Detect which cell encompasses the target text, then output its (x, y) center coordinate. 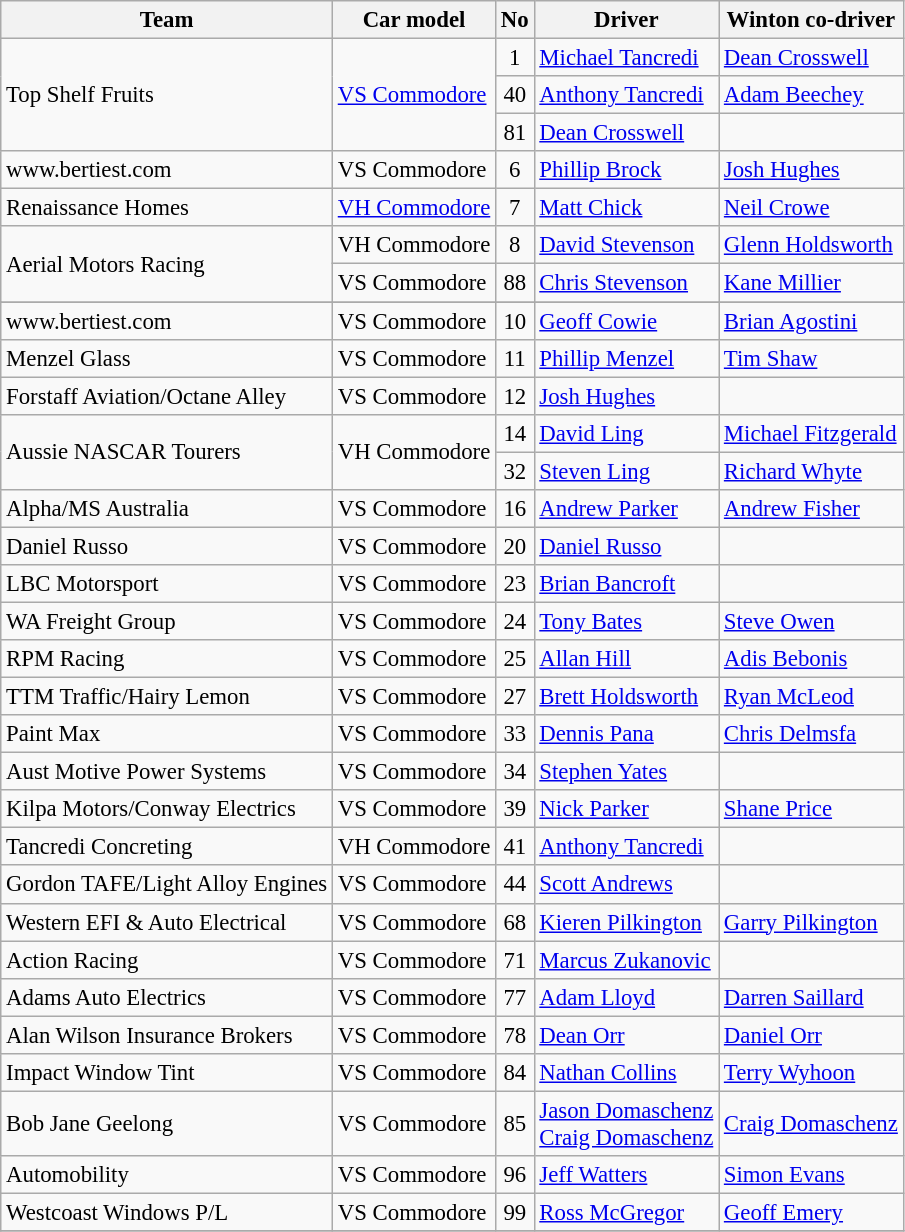
Driver (626, 20)
Bob Jane Geelong (167, 1124)
LBC Motorsport (167, 584)
Alpha/MS Australia (167, 509)
1 (515, 58)
Allan Hill (626, 659)
Tony Bates (626, 621)
RPM Racing (167, 659)
27 (515, 697)
Jason Domaschenz Craig Domaschenz (626, 1124)
Action Racing (167, 960)
Kieren Pilkington (626, 922)
Matt Chick (626, 208)
12 (515, 396)
Brett Holdsworth (626, 697)
Marcus Zukanovic (626, 960)
96 (515, 1175)
Automobility (167, 1175)
Alan Wilson Insurance Brokers (167, 1035)
Richard Whyte (812, 471)
David Ling (626, 433)
Kane Millier (812, 283)
8 (515, 245)
Daniel Orr (812, 1035)
Terry Wyhoon (812, 1073)
Kilpa Motors/Conway Electrics (167, 809)
85 (515, 1124)
11 (515, 358)
David Stevenson (626, 245)
Gordon TAFE/Light Alloy Engines (167, 885)
44 (515, 885)
Glenn Holdsworth (812, 245)
Craig Domaschenz (812, 1124)
10 (515, 321)
Dean Orr (626, 1035)
Chris Delmsfa (812, 734)
Adis Bebonis (812, 659)
Paint Max (167, 734)
39 (515, 809)
Geoff Emery (812, 1212)
Stephen Yates (626, 772)
84 (515, 1073)
Scott Andrews (626, 885)
14 (515, 433)
Dennis Pana (626, 734)
Andrew Parker (626, 509)
33 (515, 734)
16 (515, 509)
Westcoast Windows P/L (167, 1212)
Impact Window Tint (167, 1073)
Andrew Fisher (812, 509)
Chris Stevenson (626, 283)
Adams Auto Electrics (167, 997)
Tim Shaw (812, 358)
23 (515, 584)
No (515, 20)
Jeff Watters (626, 1175)
Phillip Brock (626, 170)
24 (515, 621)
Steven Ling (626, 471)
Michael Fitzgerald (812, 433)
20 (515, 546)
Car model (414, 20)
71 (515, 960)
Ryan McLeod (812, 697)
77 (515, 997)
Aerial Motors Racing (167, 264)
Shane Price (812, 809)
Steve Owen (812, 621)
Adam Lloyd (626, 997)
7 (515, 208)
Simon Evans (812, 1175)
TTM Traffic/Hairy Lemon (167, 697)
Darren Saillard (812, 997)
41 (515, 847)
WA Freight Group (167, 621)
34 (515, 772)
Tancredi Concreting (167, 847)
Western EFI & Auto Electrical (167, 922)
Adam Beechey (812, 95)
68 (515, 922)
Garry Pilkington (812, 922)
Aust Motive Power Systems (167, 772)
32 (515, 471)
Neil Crowe (812, 208)
78 (515, 1035)
Team (167, 20)
Brian Bancroft (626, 584)
Renaissance Homes (167, 208)
Brian Agostini (812, 321)
Aussie NASCAR Tourers (167, 452)
Ross McGregor (626, 1212)
88 (515, 283)
Michael Tancredi (626, 58)
Nathan Collins (626, 1073)
Geoff Cowie (626, 321)
81 (515, 133)
Nick Parker (626, 809)
25 (515, 659)
Phillip Menzel (626, 358)
Forstaff Aviation/Octane Alley (167, 396)
Winton co-driver (812, 20)
6 (515, 170)
Menzel Glass (167, 358)
99 (515, 1212)
40 (515, 95)
Top Shelf Fruits (167, 96)
